Detect which cell encompasses the target text, then output its [X, Y] center coordinate. 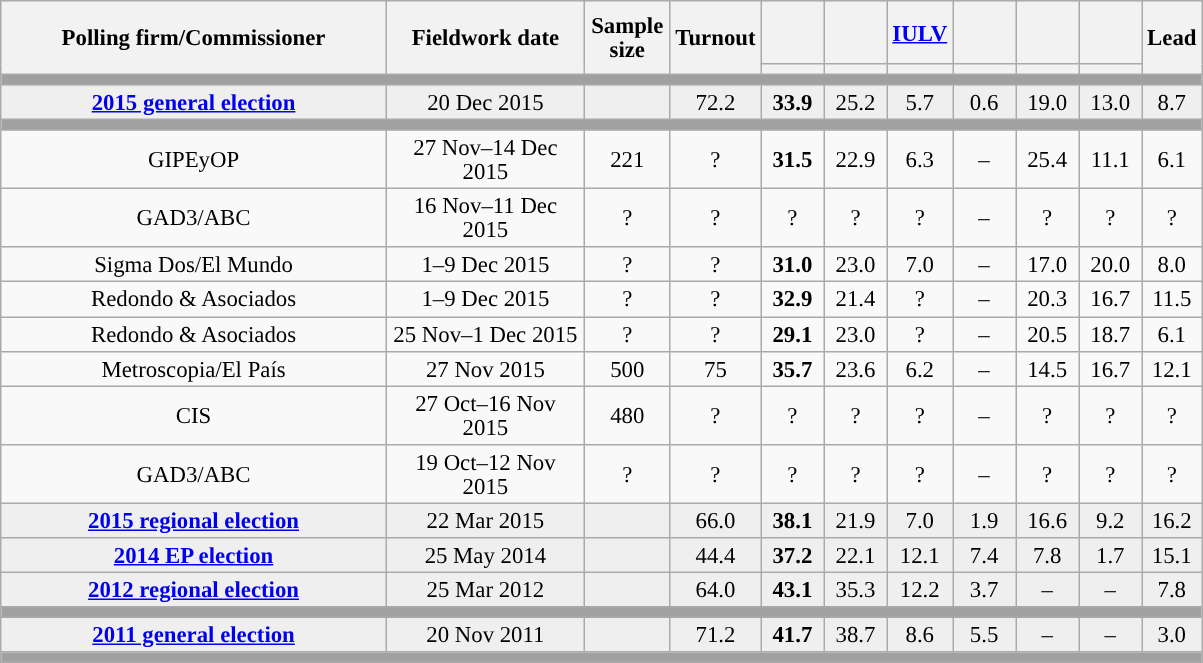
27 Nov 2015 [485, 368]
8.6 [920, 634]
2014 EP election [194, 556]
2011 general election [194, 634]
12.2 [920, 590]
7.4 [984, 556]
31.5 [792, 160]
38.1 [792, 520]
9.2 [1110, 520]
18.7 [1110, 334]
1.7 [1110, 556]
3.7 [984, 590]
44.4 [716, 556]
71.2 [716, 634]
19 Oct–12 Nov 2015 [485, 474]
33.9 [792, 102]
21.9 [856, 520]
6.2 [920, 368]
500 [627, 368]
Metroscopia/El País [194, 368]
8.0 [1172, 266]
3.0 [1172, 634]
2015 regional election [194, 520]
Polling firm/Commissioner [194, 38]
5.5 [984, 634]
31.0 [792, 266]
17.0 [1048, 266]
32.9 [792, 300]
Lead [1172, 38]
2015 general election [194, 102]
14.5 [1048, 368]
66.0 [716, 520]
22 Mar 2015 [485, 520]
64.0 [716, 590]
72.2 [716, 102]
29.1 [792, 334]
35.7 [792, 368]
38.7 [856, 634]
8.7 [1172, 102]
41.7 [792, 634]
20.3 [1048, 300]
1.9 [984, 520]
IULV [920, 32]
75 [716, 368]
16 Nov–11 Dec 2015 [485, 218]
19.0 [1048, 102]
35.3 [856, 590]
23.6 [856, 368]
20.0 [1110, 266]
CIS [194, 416]
2012 regional election [194, 590]
20 Dec 2015 [485, 102]
20 Nov 2011 [485, 634]
5.7 [920, 102]
15.1 [1172, 556]
27 Nov–14 Dec 2015 [485, 160]
480 [627, 416]
27 Oct–16 Nov 2015 [485, 416]
Fieldwork date [485, 38]
Turnout [716, 38]
25.4 [1048, 160]
16.6 [1048, 520]
25 Nov–1 Dec 2015 [485, 334]
20.5 [1048, 334]
25 Mar 2012 [485, 590]
0.6 [984, 102]
221 [627, 160]
6.3 [920, 160]
43.1 [792, 590]
13.0 [1110, 102]
Sigma Dos/El Mundo [194, 266]
22.1 [856, 556]
11.1 [1110, 160]
25.2 [856, 102]
21.4 [856, 300]
GIPEyOP [194, 160]
22.9 [856, 160]
11.5 [1172, 300]
16.2 [1172, 520]
25 May 2014 [485, 556]
37.2 [792, 556]
Sample size [627, 38]
